Extract the [x, y] coordinate from the center of the cell holding the provided text.  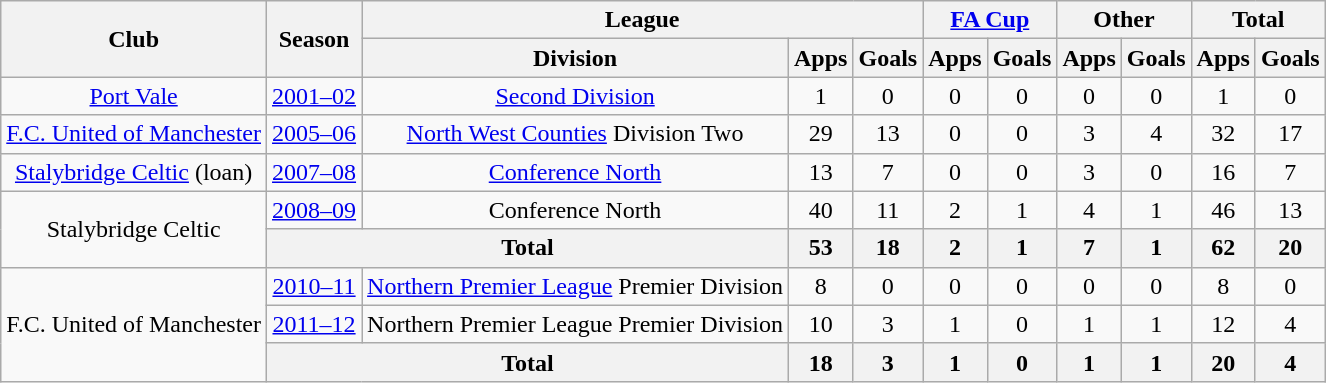
FA Cup [990, 20]
Division [576, 58]
46 [1223, 210]
Other [1124, 20]
62 [1223, 248]
Port Vale [134, 96]
2005–06 [314, 134]
2010–11 [314, 286]
2011–12 [314, 324]
North West Counties Division Two [576, 134]
40 [821, 210]
16 [1223, 172]
17 [1290, 134]
Stalybridge Celtic [134, 229]
12 [1223, 324]
2007–08 [314, 172]
53 [821, 248]
Club [134, 39]
League [642, 20]
Second Division [576, 96]
Stalybridge Celtic (loan) [134, 172]
2001–02 [314, 96]
11 [888, 210]
10 [821, 324]
32 [1223, 134]
Season [314, 39]
2008–09 [314, 210]
29 [821, 134]
